Return [X, Y] of the center of cell containing provided text 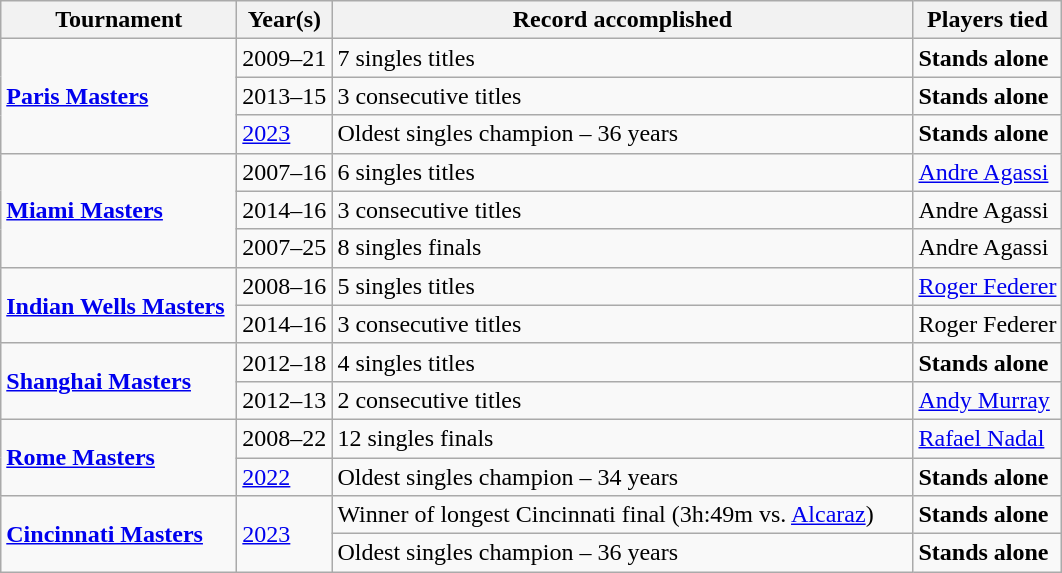
2008–16 [284, 286]
Winner of longest Cincinnati final (3h:49m vs. Alcaraz) [622, 515]
Rafael Nadal [988, 438]
Rome Masters [119, 457]
Oldest singles champion – 34 years [622, 477]
Indian Wells Masters [119, 305]
2 consecutive titles [622, 400]
2013–15 [284, 96]
7 singles titles [622, 58]
2007–16 [284, 172]
Tournament [119, 20]
Record accomplished [622, 20]
Year(s) [284, 20]
2012–13 [284, 400]
2009–21 [284, 58]
2012–18 [284, 362]
2007–25 [284, 248]
Players tied [988, 20]
2022 [284, 477]
Andy Murray [988, 400]
2008–22 [284, 438]
4 singles titles [622, 362]
Miami Masters [119, 210]
Cincinnati Masters [119, 534]
Paris Masters [119, 96]
6 singles titles [622, 172]
12 singles finals [622, 438]
8 singles finals [622, 248]
Shanghai Masters [119, 381]
5 singles titles [622, 286]
